From the cell containing the given text, extract its center point as [x, y] coordinate. 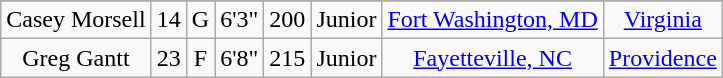
6'8" [240, 58]
215 [288, 58]
Fayetteville, NC [492, 58]
Fort Washington, MD [492, 20]
Providence [662, 58]
F [200, 58]
23 [168, 58]
Greg Gantt [76, 58]
G [200, 20]
6'3" [240, 20]
200 [288, 20]
Virginia [662, 20]
14 [168, 20]
Casey Morsell [76, 20]
